From the cell containing the given text, extract its center point as (X, Y) coordinate. 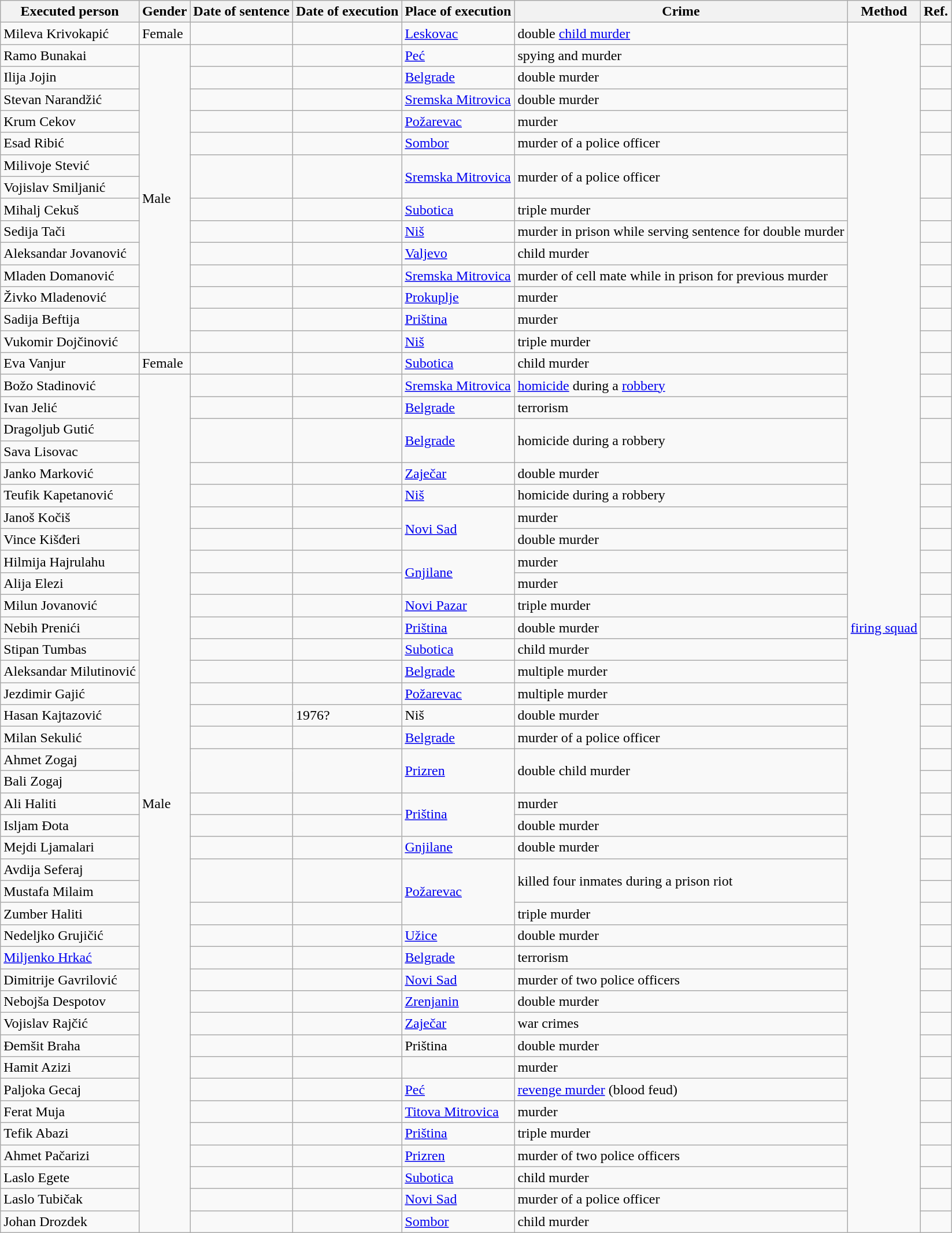
Vojislav Smiljanić (70, 187)
Živko Mladenović (70, 298)
Novi Pazar (458, 605)
Ali Haliti (70, 804)
Mihalj Cekuš (70, 209)
Jezdimir Gajić (70, 694)
Ahmet Zogaj (70, 760)
Zrenjanin (458, 1002)
Hasan Kajtazović (70, 716)
Milivoje Stević (70, 165)
Ferat Muja (70, 1112)
murder in prison while serving sentence for double murder (681, 231)
Bali Zogaj (70, 782)
Dimitrije Gavrilović (70, 980)
Hamit Azizi (70, 1068)
Alija Elezi (70, 583)
Place of execution (458, 12)
Nebojša Despotov (70, 1002)
Ivan Jelić (70, 408)
Vince Kišđeri (70, 539)
Prokuplje (458, 298)
Milun Jovanović (70, 605)
spying and murder (681, 55)
Laslo Tubičak (70, 1199)
Božo Stadinović (70, 386)
Ilija Jojin (70, 77)
Užice (458, 935)
Titova Mitrovica (458, 1112)
Valjevo (458, 253)
Date of execution (347, 12)
Nedeljko Grujičić (70, 935)
Tefik Abazi (70, 1134)
Ref. (935, 12)
Teufik Kapetanović (70, 495)
Stevan Narandžić (70, 99)
Mileva Krivokapić (70, 34)
Sava Lisovac (70, 451)
Method (884, 12)
Vojislav Rajčić (70, 1024)
Mejdi Ljamalari (70, 847)
murder of cell mate while in prison for previous murder (681, 276)
firing squad (884, 628)
Laslo Egete (70, 1178)
killed four inmates during a prison riot (681, 880)
Sedija Tači (70, 231)
Date of sentence (242, 12)
Ahmet Pačarizi (70, 1156)
Nebih Prenići (70, 627)
Hilmija Hajrulahu (70, 561)
Leskovac (458, 34)
revenge murder (blood feud) (681, 1090)
Esad Ribić (70, 143)
Vukomir Dojčinović (70, 342)
Đemšit Braha (70, 1046)
Zumber Haliti (70, 913)
Krum Cekov (70, 121)
Eva Vanjur (70, 364)
Executed person (70, 12)
Janko Marković (70, 473)
Paljoka Gecaj (70, 1090)
Johan Drozdek (70, 1221)
Miljenko Hrkać (70, 957)
Sadija Beftija (70, 320)
Isljam Đota (70, 825)
Ramo Bunakai (70, 55)
Crime (681, 12)
Mustafa Milaim (70, 891)
Aleksandar Jovanović (70, 253)
Stipan Tumbas (70, 650)
Avdija Seferaj (70, 869)
Janoš Kočiš (70, 517)
Mladen Domanović (70, 276)
Dragoljub Gutić (70, 429)
Milan Sekulić (70, 738)
war crimes (681, 1024)
1976? (347, 716)
Gender (164, 12)
Aleksandar Milutinović (70, 672)
